Search for the cell housing the specified text and yield its [X, Y] center coordinate. 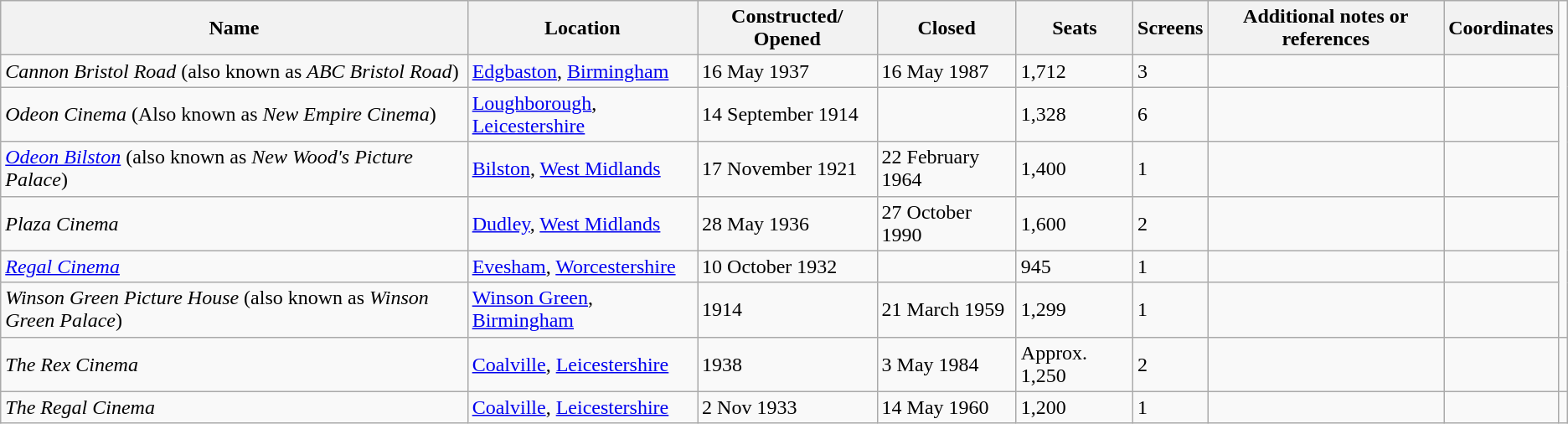
Screens [1171, 28]
Winson Green, Birmingham [582, 310]
Evesham, Worcestershire [582, 266]
Dudley, West Midlands [582, 223]
Cannon Bristol Road (also known as ABC Bristol Road) [235, 71]
1938 [787, 364]
3 [1171, 71]
The Regal Cinema [235, 407]
2 Nov 1933 [787, 407]
Additional notes or references [1326, 28]
3 May 1984 [946, 364]
Edgbaston, Birmingham [582, 71]
The Rex Cinema [235, 364]
14 September 1914 [787, 114]
Odeon Cinema (Also known as New Empire Cinema) [235, 114]
Location [582, 28]
Approx. 1,250 [1074, 364]
1914 [787, 310]
Winson Green Picture House (also known as Winson Green Palace) [235, 310]
Constructed/ Opened [787, 28]
Regal Cinema [235, 266]
10 October 1932 [787, 266]
16 May 1987 [946, 71]
1,299 [1074, 310]
22 February 1964 [946, 169]
21 March 1959 [946, 310]
Bilston, West Midlands [582, 169]
28 May 1936 [787, 223]
1,600 [1074, 223]
Seats [1074, 28]
27 October 1990 [946, 223]
Name [235, 28]
945 [1074, 266]
1,200 [1074, 407]
14 May 1960 [946, 407]
Coordinates [1501, 28]
Closed [946, 28]
Odeon Bilston (also known as New Wood's Picture Palace) [235, 169]
17 November 1921 [787, 169]
1,712 [1074, 71]
16 May 1937 [787, 71]
1,400 [1074, 169]
1,328 [1074, 114]
Plaza Cinema [235, 223]
Loughborough, Leicestershire [582, 114]
6 [1171, 114]
